Output the [x, y] coordinate of the center of the cell containing the given text.  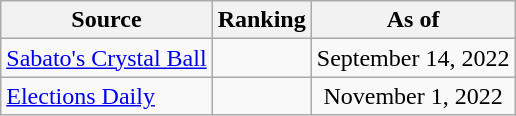
Source [106, 20]
Elections Daily [106, 96]
Ranking [262, 20]
November 1, 2022 [413, 96]
September 14, 2022 [413, 58]
As of [413, 20]
Sabato's Crystal Ball [106, 58]
